Detect which cell encompasses the target text, then output its [X, Y] center coordinate. 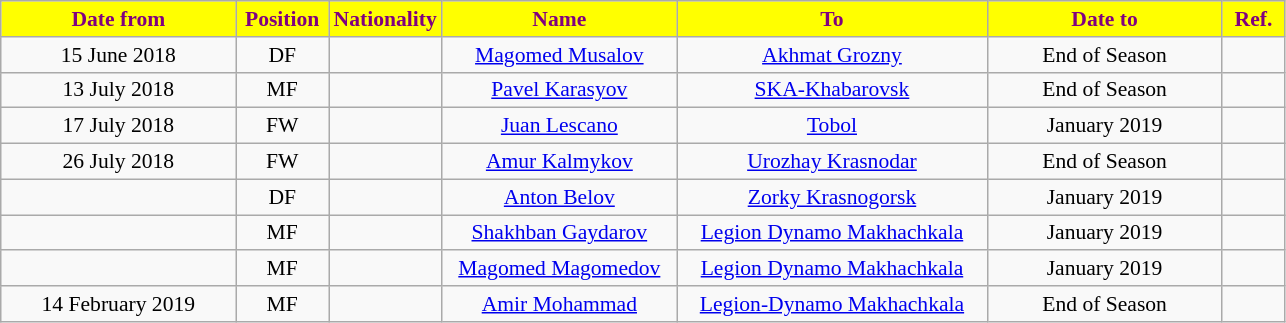
15 June 2018 [118, 55]
SKA-Khabarovsk [832, 90]
Position [282, 19]
Magomed Musalov [560, 55]
Zorky Krasnogorsk [832, 197]
Legion-Dynamo Makhachkala [832, 304]
Anton Belov [560, 197]
Date from [118, 19]
Shakhban Gaydarov [560, 233]
Ref. [1254, 19]
13 July 2018 [118, 90]
Name [560, 19]
26 July 2018 [118, 162]
Date to [1104, 19]
Amur Kalmykov [560, 162]
Urozhay Krasnodar [832, 162]
Pavel Karasyov [560, 90]
14 February 2019 [118, 304]
Juan Lescano [560, 126]
Nationality [384, 19]
Tobol [832, 126]
Amir Mohammad [560, 304]
17 July 2018 [118, 126]
Akhmat Grozny [832, 55]
Magomed Magomedov [560, 269]
To [832, 19]
